Find where the given text appears and provide that cell's center as [X, Y] coordinate. 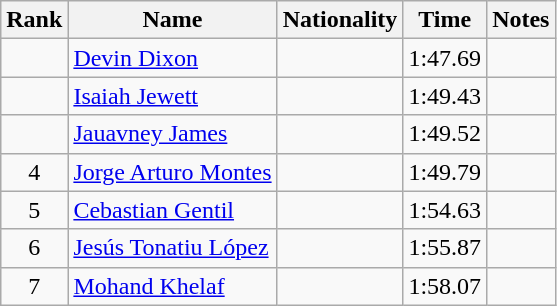
Jesús Tonatiu López [172, 248]
Devin Dixon [172, 58]
Name [172, 20]
7 [34, 286]
Rank [34, 20]
5 [34, 210]
Jorge Arturo Montes [172, 172]
4 [34, 172]
1:49.52 [445, 134]
Time [445, 20]
Isaiah Jewett [172, 96]
6 [34, 248]
Nationality [340, 20]
Notes [521, 20]
1:55.87 [445, 248]
1:49.79 [445, 172]
Mohand Khelaf [172, 286]
1:49.43 [445, 96]
Cebastian Gentil [172, 210]
Jauavney James [172, 134]
1:47.69 [445, 58]
1:54.63 [445, 210]
1:58.07 [445, 286]
